Output the [X, Y] coordinate of the center of the cell containing the given text.  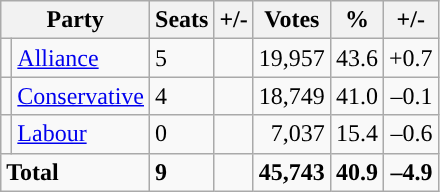
–4.9 [410, 172]
18,749 [292, 96]
–0.1 [410, 96]
% [356, 20]
Alliance [81, 58]
–0.6 [410, 134]
0 [182, 134]
Conservative [81, 96]
Total [76, 172]
5 [182, 58]
9 [182, 172]
45,743 [292, 172]
40.9 [356, 172]
+0.7 [410, 58]
43.6 [356, 58]
Votes [292, 20]
19,957 [292, 58]
4 [182, 96]
Party [76, 20]
15.4 [356, 134]
Labour [81, 134]
Seats [182, 20]
7,037 [292, 134]
41.0 [356, 96]
